Locate the cell with the specified text and output its [x, y] center coordinate. 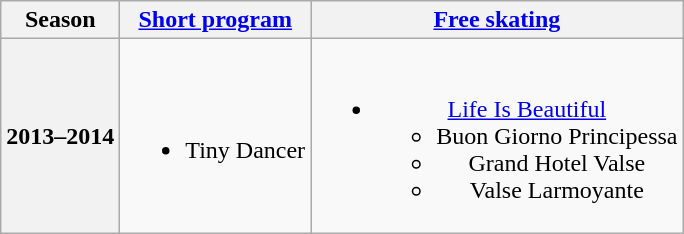
Free skating [497, 20]
Season [60, 20]
Life Is Beautiful Buon Giorno PrincipessaGrand Hotel ValseValse Larmoyante [497, 136]
Tiny Dancer [216, 136]
Short program [216, 20]
2013–2014 [60, 136]
